Determine the (X, Y) coordinate at the center of the cell enclosing the given text.  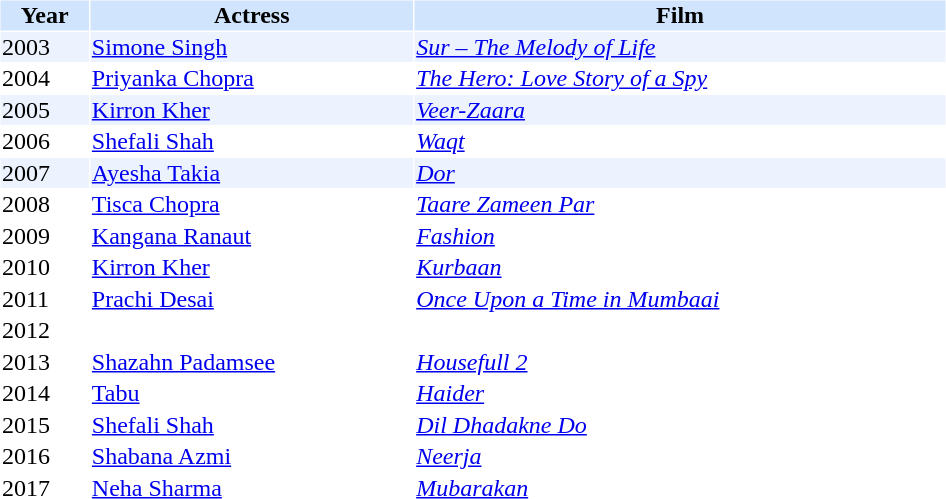
Tisca Chopra (252, 205)
Once Upon a Time in Mumbaai (680, 299)
Kurbaan (680, 267)
2004 (44, 79)
Neerja (680, 457)
Ayesha Takia (252, 173)
Dor (680, 173)
2016 (44, 457)
Sur – The Melody of Life (680, 47)
2013 (44, 362)
Dil Dhadakne Do (680, 425)
2005 (44, 110)
Film (680, 15)
2007 (44, 173)
2009 (44, 236)
Prachi Desai (252, 299)
Haider (680, 393)
Housefull 2 (680, 362)
Simone Singh (252, 47)
Priyanka Chopra (252, 79)
2006 (44, 141)
Actress (252, 15)
2015 (44, 425)
2003 (44, 47)
Fashion (680, 236)
Veer-Zaara (680, 110)
2014 (44, 393)
Tabu (252, 393)
Shabana Azmi (252, 457)
Taare Zameen Par (680, 205)
2011 (44, 299)
Shazahn Padamsee (252, 362)
Kangana Ranaut (252, 236)
2010 (44, 267)
2012 (44, 331)
2008 (44, 205)
Year (44, 15)
The Hero: Love Story of a Spy (680, 79)
Waqt (680, 141)
